Identify which cell holds the provided text, then report its (x, y) central coordinate. 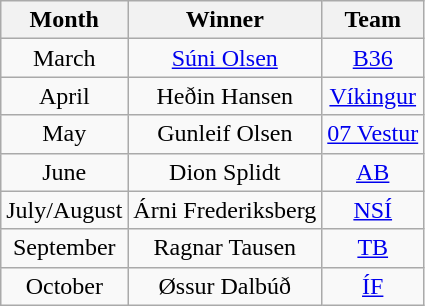
B36 (373, 58)
Øssur Dalbúð (225, 286)
Gunleif Olsen (225, 134)
AB (373, 172)
April (64, 96)
ÍF (373, 286)
Víkingur (373, 96)
Month (64, 20)
Team (373, 20)
October (64, 286)
May (64, 134)
Dion Splidt (225, 172)
Árni Frederiksberg (225, 210)
Ragnar Tausen (225, 248)
Winner (225, 20)
Súni Olsen (225, 58)
June (64, 172)
TB (373, 248)
Heðin Hansen (225, 96)
September (64, 248)
NSÍ (373, 210)
July/August (64, 210)
07 Vestur (373, 134)
March (64, 58)
